Identify which cell holds the provided text, then report its (x, y) central coordinate. 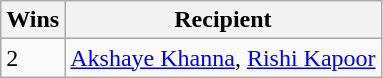
Wins (33, 20)
Recipient (223, 20)
2 (33, 58)
Akshaye Khanna, Rishi Kapoor (223, 58)
